Search for the cell housing the specified text and yield its (X, Y) center coordinate. 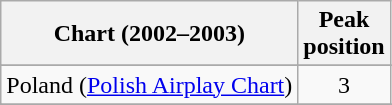
Poland (Polish Airplay Chart) (150, 85)
Chart (2002–2003) (150, 34)
3 (344, 85)
Peakposition (344, 34)
